Identify which cell holds the provided text, then report its (X, Y) central coordinate. 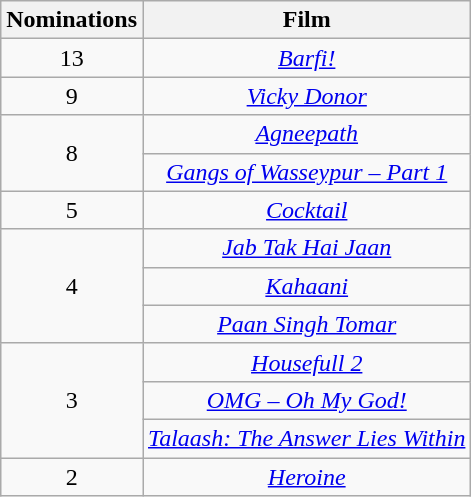
8 (72, 153)
Nominations (72, 20)
Film (306, 20)
Jab Tak Hai Jaan (306, 248)
Vicky Donor (306, 96)
2 (72, 477)
Heroine (306, 477)
Talaash: The Answer Lies Within (306, 438)
9 (72, 96)
Housefull 2 (306, 362)
4 (72, 286)
Kahaani (306, 286)
3 (72, 400)
Cocktail (306, 210)
OMG – Oh My God! (306, 400)
Barfi! (306, 58)
Agneepath (306, 134)
Gangs of Wasseypur – Part 1 (306, 172)
Paan Singh Tomar (306, 324)
13 (72, 58)
5 (72, 210)
